Detect which cell encompasses the target text, then output its [X, Y] center coordinate. 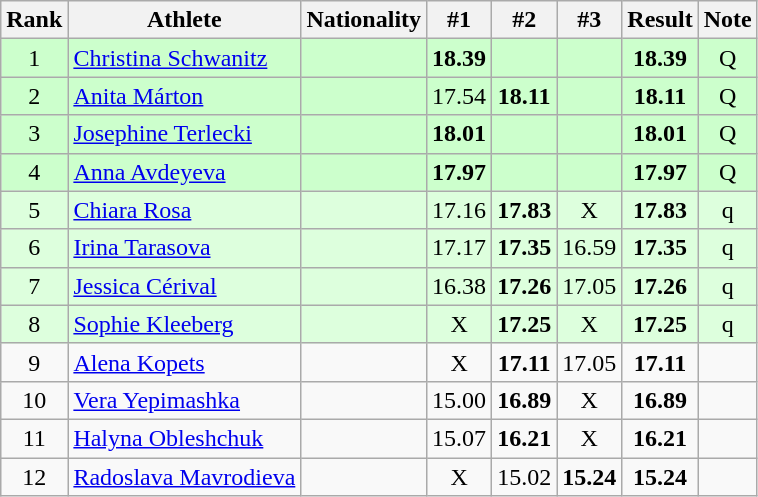
Halyna Obleshchuk [184, 438]
15.00 [460, 400]
16.38 [460, 286]
1 [34, 58]
Sophie Kleeberg [184, 324]
11 [34, 438]
3 [34, 134]
7 [34, 286]
5 [34, 210]
15.02 [524, 477]
10 [34, 400]
15.07 [460, 438]
Anna Avdeyeva [184, 172]
Result [660, 20]
Josephine Terlecki [184, 134]
17.54 [460, 96]
Anita Márton [184, 96]
17.16 [460, 210]
12 [34, 477]
Nationality [364, 20]
#2 [524, 20]
4 [34, 172]
2 [34, 96]
8 [34, 324]
#3 [590, 20]
6 [34, 248]
Rank [34, 20]
Chiara Rosa [184, 210]
16.59 [590, 248]
Jessica Cérival [184, 286]
Radoslava Mavrodieva [184, 477]
Irina Tarasova [184, 248]
Athlete [184, 20]
Vera Yepimashka [184, 400]
Note [728, 20]
9 [34, 362]
17.17 [460, 248]
#1 [460, 20]
Christina Schwanitz [184, 58]
Alena Kopets [184, 362]
